Locate the cell with the specified text and output its [x, y] center coordinate. 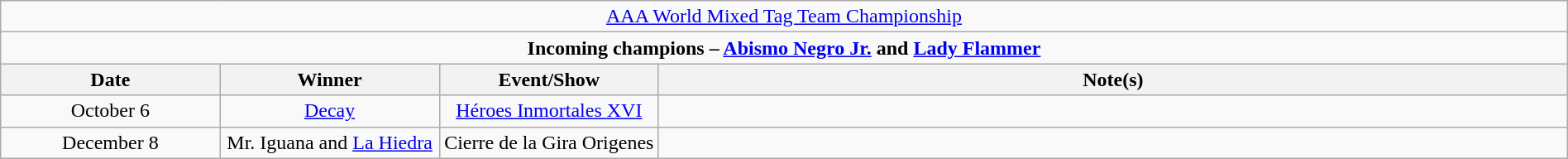
Note(s) [1113, 79]
Héroes Inmortales XVI [549, 111]
Date [111, 79]
Incoming champions – Abismo Negro Jr. and Lady Flammer [784, 48]
AAA World Mixed Tag Team Championship [784, 17]
Winner [329, 79]
December 8 [111, 142]
October 6 [111, 111]
Mr. Iguana and La Hiedra [329, 142]
Cierre de la Gira Origenes [549, 142]
Decay [329, 111]
Event/Show [549, 79]
